Return the (X, Y) coordinate for the center point of the cell that contains the specified text.  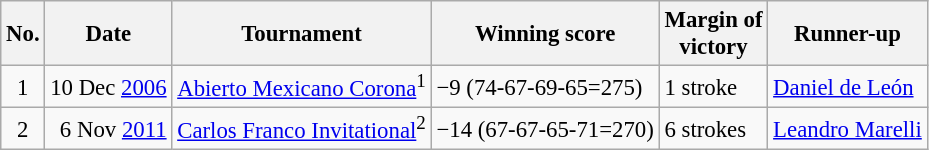
No. (23, 34)
Tournament (302, 34)
Daniel de León (848, 87)
1 (23, 87)
−14 (67-67-65-71=270) (545, 129)
Abierto Mexicano Corona1 (302, 87)
Winning score (545, 34)
2 (23, 129)
Date (108, 34)
−9 (74-67-69-65=275) (545, 87)
Runner-up (848, 34)
Carlos Franco Invitational2 (302, 129)
10 Dec 2006 (108, 87)
1 stroke (714, 87)
Leandro Marelli (848, 129)
6 strokes (714, 129)
Margin ofvictory (714, 34)
6 Nov 2011 (108, 129)
